Determine the (x, y) coordinate at the center of the cell enclosing the given text.  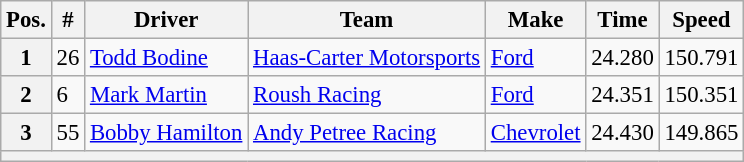
Bobby Hamilton (166, 133)
3 (26, 133)
Andy Petree Racing (367, 133)
Pos. (26, 20)
Todd Bodine (166, 58)
26 (68, 58)
Make (535, 20)
24.280 (622, 58)
# (68, 20)
Haas-Carter Motorsports (367, 58)
55 (68, 133)
150.791 (702, 58)
Team (367, 20)
1 (26, 58)
150.351 (702, 95)
Chevrolet (535, 133)
Roush Racing (367, 95)
2 (26, 95)
Speed (702, 20)
24.351 (622, 95)
Mark Martin (166, 95)
Driver (166, 20)
Time (622, 20)
24.430 (622, 133)
6 (68, 95)
149.865 (702, 133)
